Pinpoint the cell where the given text exists, returning its [X, Y] midpoint coordinate. 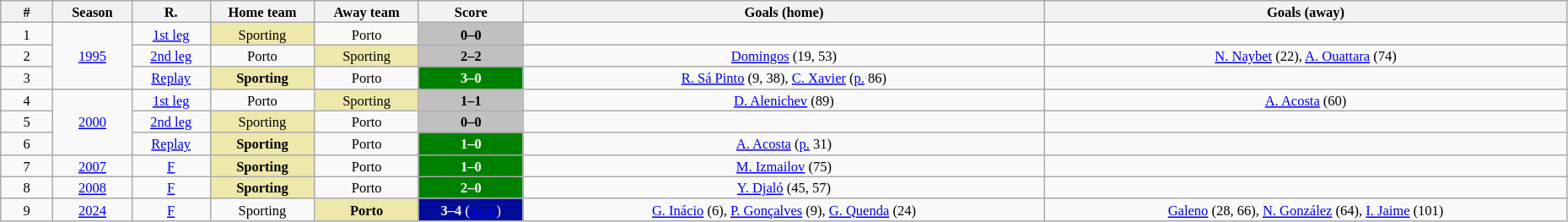
8 [27, 187]
Y. Djaló (45, 57) [784, 187]
5 [27, 122]
2008 [93, 187]
4 [27, 100]
3–0 [471, 78]
3 [27, 78]
2–2 [471, 56]
2007 [93, 165]
N. Naybet (22), A. Ouattara (74) [1306, 56]
R. [170, 12]
R. Sá Pinto (9, 38), C. Xavier (p. 86) [784, 78]
Season [93, 12]
D. Alenichev (89) [784, 100]
1995 [93, 56]
7 [27, 165]
Domingos (19, 53) [784, 56]
2 [27, 56]
A. Acosta (p. 31) [784, 143]
2000 [93, 122]
3–4 (a.e.t.) [471, 209]
A. Acosta (60) [1306, 100]
M. Izmailov (75) [784, 165]
Score [471, 12]
1 [27, 34]
6 [27, 143]
1–1 [471, 100]
2024 [93, 209]
Home team [262, 12]
2–0 [471, 187]
G. Inácio (6), P. Gonçalves (9), G. Quenda (24) [784, 209]
Goals (home) [784, 12]
Goals (away) [1306, 12]
9 [27, 209]
Galeno (28, 66), N. González (64), I. Jaime (101) [1306, 209]
# [27, 12]
Away team [367, 12]
